Output the [x, y] coordinate of the center of the cell containing the given text.  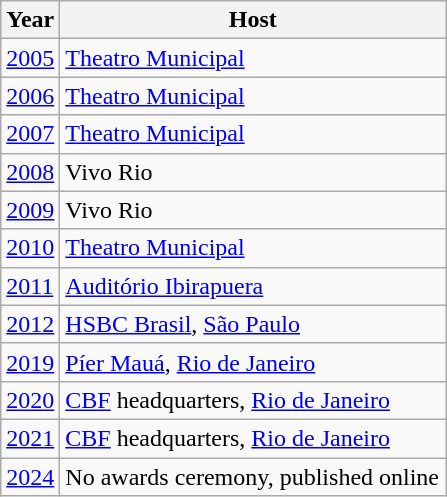
2011 [30, 286]
2020 [30, 400]
Year [30, 20]
2008 [30, 172]
2007 [30, 134]
No awards ceremony, published online [253, 477]
2021 [30, 438]
2024 [30, 477]
2005 [30, 58]
2012 [30, 324]
2006 [30, 96]
2010 [30, 248]
Auditório Ibirapuera [253, 286]
Host [253, 20]
2019 [30, 362]
HSBC Brasil, São Paulo [253, 324]
Píer Mauá, Rio de Janeiro [253, 362]
2009 [30, 210]
